Detect which cell encompasses the target text, then output its (x, y) center coordinate. 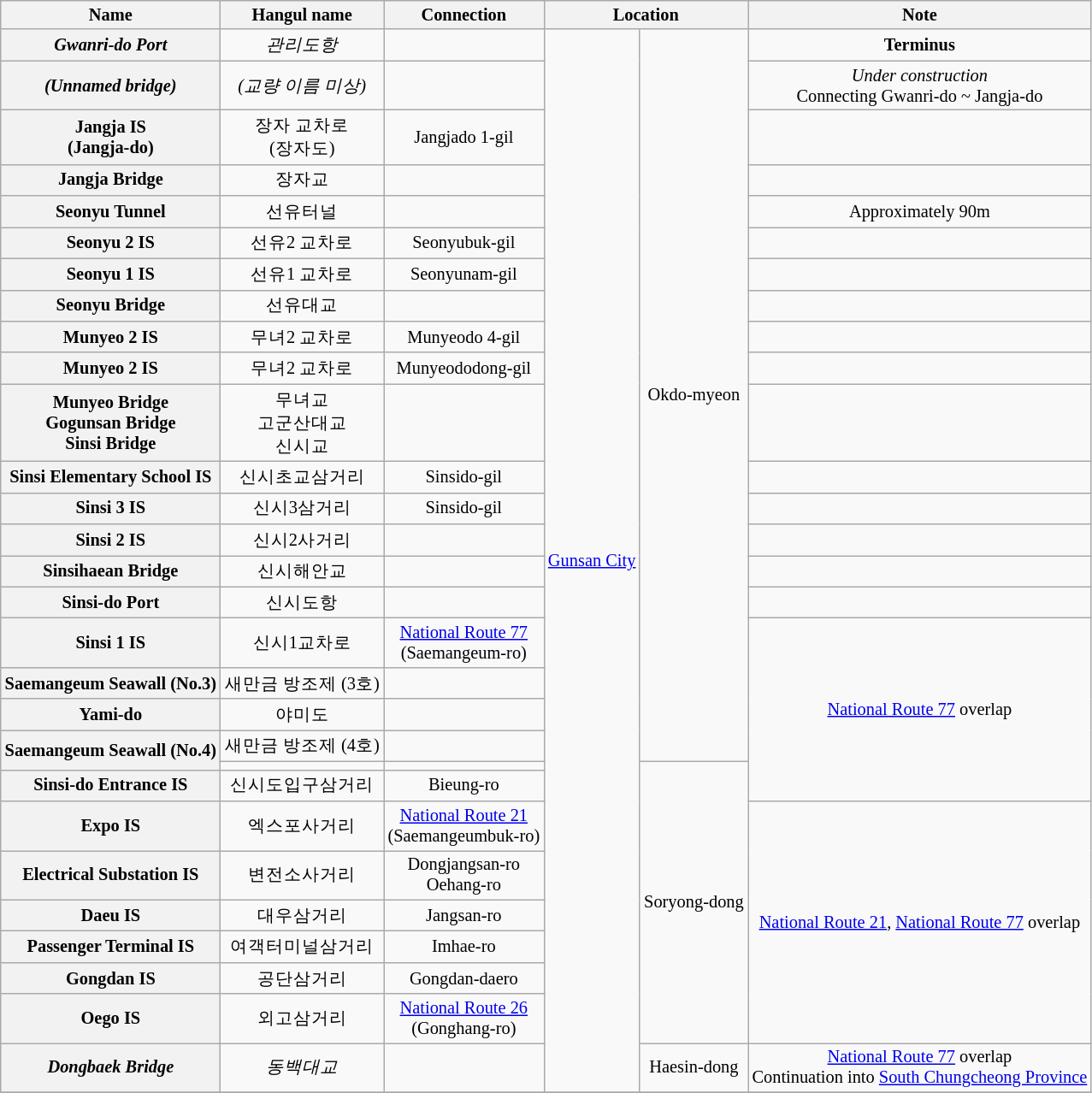
대우삼거리 (303, 915)
Saemangeum Seawall (No.4) (111, 749)
Gongdan-daero (463, 978)
Under constructionConnecting Gwanri-do ~ Jangja-do (920, 86)
Soryong-dong (694, 901)
Daeu IS (111, 915)
신시3삼거리 (303, 508)
신시도입구삼거리 (303, 785)
동백대교 (303, 1067)
Sinsi-do Entrance IS (111, 785)
공단삼거리 (303, 978)
National Route 21, National Route 77 overlap (920, 922)
National Route 77 overlap (920, 709)
National Route 21(Saemangeumbuk-ro) (463, 825)
선유2 교차로 (303, 243)
Munyeodo 4-gil (463, 337)
엑스포사거리 (303, 825)
새만금 방조제 (3호) (303, 682)
변전소사거리 (303, 875)
Seonyu Tunnel (111, 212)
신시초교삼거리 (303, 477)
신시도항 (303, 602)
외고삼거리 (303, 1019)
Note (920, 15)
Hangul name (303, 15)
무녀교고군산대교신시교 (303, 422)
Seonyu 2 IS (111, 243)
Munyeododong-gil (463, 368)
Sinsi 3 IS (111, 508)
National Route 77 overlapContinuation into South Chungcheong Province (920, 1067)
Munyeo BridgeGogunsan BridgeSinsi Bridge (111, 422)
신시1교차로 (303, 642)
Jangsan-ro (463, 915)
Okdo-myeon (694, 395)
Sinsi 1 IS (111, 642)
Jangja Bridge (111, 180)
Dongbaek Bridge (111, 1067)
장자교 (303, 180)
Passenger Terminal IS (111, 946)
Oego IS (111, 1019)
Expo IS (111, 825)
선유1 교차로 (303, 274)
Dongjangsan-roOehang-ro (463, 875)
Approximately 90m (920, 212)
Jangja IS(Jangja-do) (111, 137)
Bieung-ro (463, 785)
Imhae-ro (463, 946)
신시해안교 (303, 571)
Jangjado 1-gil (463, 137)
선유터널 (303, 212)
장자 교차로(장자도) (303, 137)
National Route 77(Saemangeum-ro) (463, 642)
신시2사거리 (303, 541)
Name (111, 15)
Gwanri-do Port (111, 44)
Seonyu 1 IS (111, 274)
(Unnamed bridge) (111, 86)
Seonyunam-gil (463, 274)
Sinsihaean Bridge (111, 571)
Sinsi 2 IS (111, 541)
Sinsi Elementary School IS (111, 477)
Haesin-dong (694, 1067)
Sinsi-do Port (111, 602)
Seonyu Bridge (111, 306)
(교량 이름 미상) (303, 86)
새만금 방조제 (4호) (303, 746)
Gunsan City (592, 561)
Gongdan IS (111, 978)
Location (646, 15)
Saemangeum Seawall (No.3) (111, 682)
National Route 26(Gonghang-ro) (463, 1019)
Connection (463, 15)
야미도 (303, 715)
Electrical Substation IS (111, 875)
Seonyubuk-gil (463, 243)
여객터미널삼거리 (303, 946)
Yami-do (111, 715)
Terminus (920, 44)
관리도항 (303, 44)
선유대교 (303, 306)
